Locate the cell with the specified text and output its [X, Y] center coordinate. 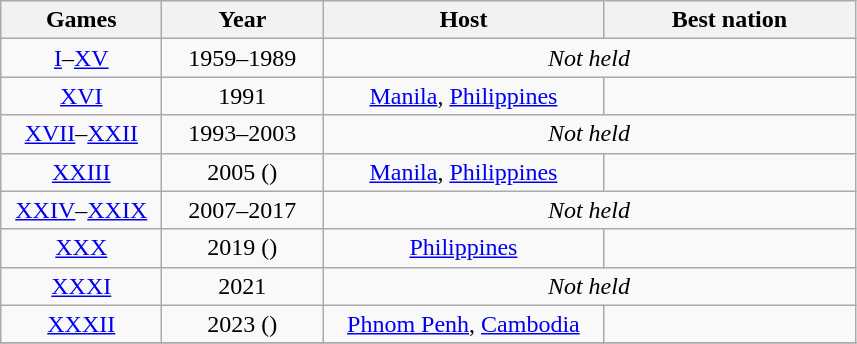
I–XV [82, 58]
Games [82, 20]
Year [242, 20]
2007–2017 [242, 210]
1993–2003 [242, 134]
XVII–XXII [82, 134]
2023 () [242, 324]
1991 [242, 96]
Philippines [464, 248]
XXXI [82, 286]
2005 () [242, 172]
XXX [82, 248]
1959–1989 [242, 58]
XXXII [82, 324]
2019 () [242, 248]
Phnom Penh, Cambodia [464, 324]
Best nation [730, 20]
XXIV–XXIX [82, 210]
2021 [242, 286]
XXIII [82, 172]
Host [464, 20]
XVI [82, 96]
